Scan for the cell matching the given text and deliver its [x, y] coordinate at center. 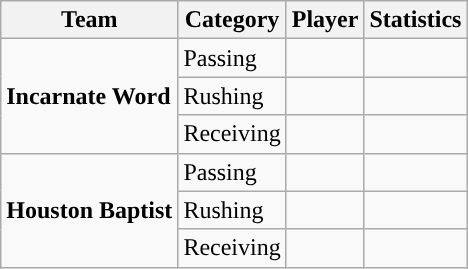
Houston Baptist [90, 210]
Incarnate Word [90, 96]
Team [90, 20]
Category [232, 20]
Statistics [416, 20]
Player [325, 20]
